Output the [x, y] coordinate of the center of the cell containing the given text.  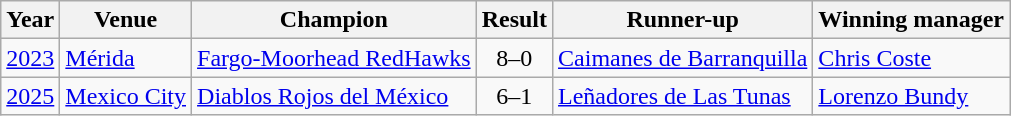
Runner-up [683, 20]
Mexico City [126, 96]
Winning manager [912, 20]
Diablos Rojos del México [334, 96]
Caimanes de Barranquilla [683, 58]
Result [514, 20]
6–1 [514, 96]
Fargo-Moorhead RedHawks [334, 58]
Year [30, 20]
2023 [30, 58]
Venue [126, 20]
8–0 [514, 58]
Leñadores de Las Tunas [683, 96]
Mérida [126, 58]
Chris Coste [912, 58]
Champion [334, 20]
Lorenzo Bundy [912, 96]
2025 [30, 96]
